Extract the (x, y) coordinate from the center of the cell holding the provided text.  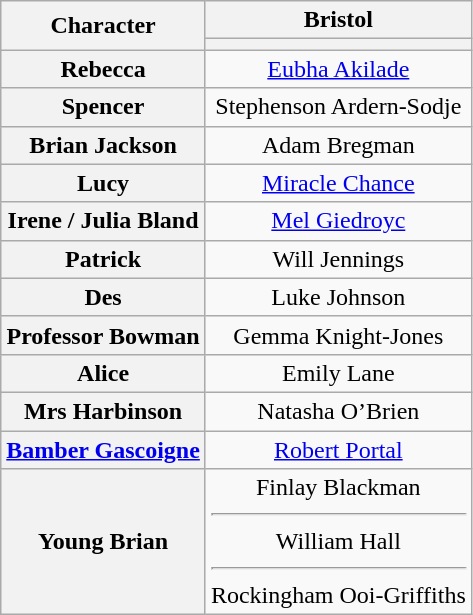
Will Jennings (338, 259)
Gemma Knight-Jones (338, 335)
Rebecca (104, 69)
Robert Portal (338, 449)
Des (104, 297)
Character (104, 26)
Young Brian (104, 542)
Natasha O’Brien (338, 411)
Bristol (338, 20)
Adam Bregman (338, 145)
Professor Bowman (104, 335)
Lucy (104, 183)
Alice (104, 373)
Brian Jackson (104, 145)
Mrs Harbinson (104, 411)
Finlay BlackmanWilliam HallRockingham Ooi-Griffiths (338, 542)
Irene / Julia Bland (104, 221)
Eubha Akilade (338, 69)
Patrick (104, 259)
Stephenson Ardern-Sodje (338, 107)
Miracle Chance (338, 183)
Mel Giedroyc (338, 221)
Spencer (104, 107)
Emily Lane (338, 373)
Luke Johnson (338, 297)
Bamber Gascoigne (104, 449)
